Scan for the cell matching the given text and deliver its [x, y] coordinate at center. 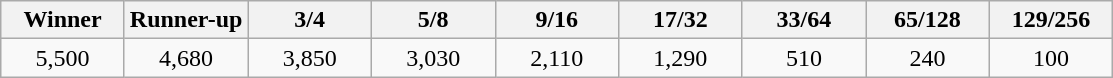
65/128 [928, 20]
9/16 [557, 20]
3,030 [433, 58]
510 [804, 58]
4,680 [186, 58]
100 [1051, 58]
3/4 [310, 20]
3,850 [310, 58]
33/64 [804, 20]
1,290 [681, 58]
17/32 [681, 20]
240 [928, 58]
Runner-up [186, 20]
129/256 [1051, 20]
2,110 [557, 58]
5/8 [433, 20]
Winner [63, 20]
5,500 [63, 58]
